From the cell containing the given text, extract its center point as [X, Y] coordinate. 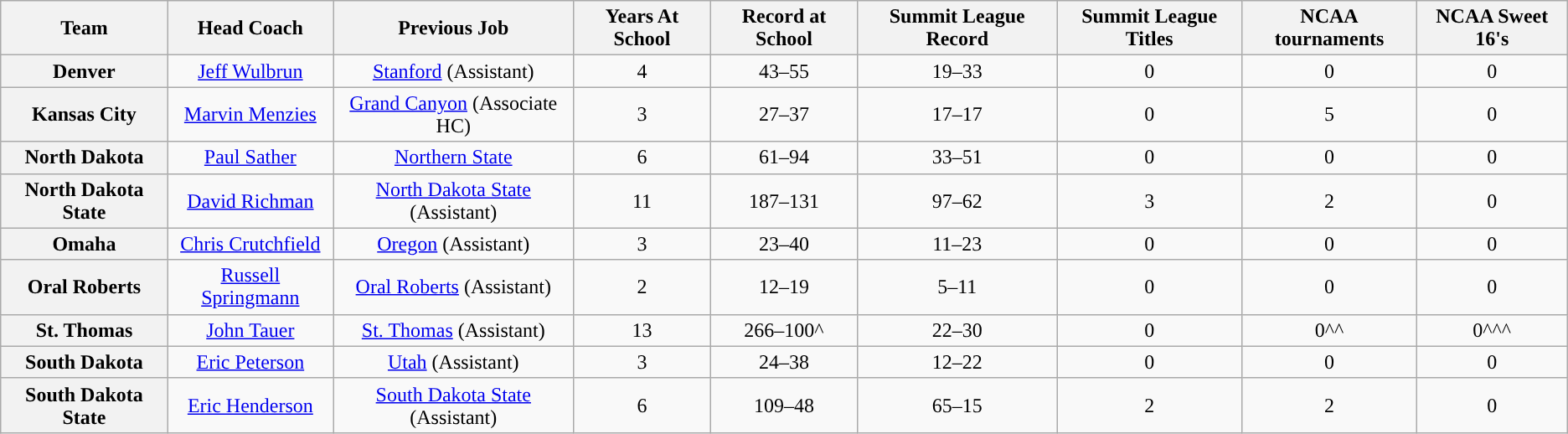
South Dakota State [84, 406]
Utah (Assistant) [454, 362]
David Richman [250, 201]
43–55 [784, 71]
John Tauer [250, 330]
Denver [84, 71]
St. Thomas [84, 330]
61–94 [784, 158]
North Dakota State [84, 201]
12–19 [784, 287]
Russell Springmann [250, 287]
Northern State [454, 158]
4 [642, 71]
12–22 [957, 362]
Summit League Titles [1149, 28]
109–48 [784, 406]
5–11 [957, 287]
Oral Roberts [84, 287]
Eric Peterson [250, 362]
5 [1329, 114]
South Dakota [84, 362]
17–17 [957, 114]
Marvin Menzies [250, 114]
97–62 [957, 201]
24–38 [784, 362]
33–51 [957, 158]
Oral Roberts (Assistant) [454, 287]
Summit League Record [957, 28]
266–100^ [784, 330]
Previous Job [454, 28]
Paul Sather [250, 158]
187–131 [784, 201]
Omaha [84, 244]
North Dakota [84, 158]
South Dakota State (Assistant) [454, 406]
North Dakota State (Assistant) [454, 201]
Grand Canyon (Associate HC) [454, 114]
Oregon (Assistant) [454, 244]
19–33 [957, 71]
0^^^ [1492, 330]
NCAA Sweet 16's [1492, 28]
22–30 [957, 330]
11 [642, 201]
NCAA tournaments [1329, 28]
Jeff Wulbrun [250, 71]
Kansas City [84, 114]
11–23 [957, 244]
0^^ [1329, 330]
Team [84, 28]
Stanford (Assistant) [454, 71]
23–40 [784, 244]
Eric Henderson [250, 406]
27–37 [784, 114]
Record at School [784, 28]
Years At School [642, 28]
St. Thomas (Assistant) [454, 330]
13 [642, 330]
65–15 [957, 406]
Head Coach [250, 28]
Chris Crutchfield [250, 244]
